Provide the (x, y) coordinate of the cell's center where the given text is located.  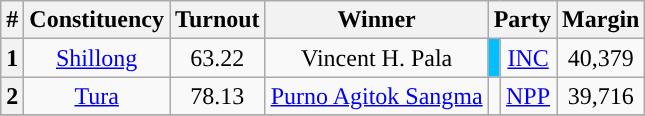
1 (12, 58)
Tura (97, 96)
Turnout (218, 20)
Shillong (97, 58)
63.22 (218, 58)
39,716 (601, 96)
78.13 (218, 96)
INC (528, 58)
2 (12, 96)
40,379 (601, 58)
NPP (528, 96)
Purno Agitok Sangma (376, 96)
Margin (601, 20)
Party (522, 20)
Constituency (97, 20)
Winner (376, 20)
# (12, 20)
Vincent H. Pala (376, 58)
